Return the (X, Y) coordinate for the center point of the cell that contains the specified text.  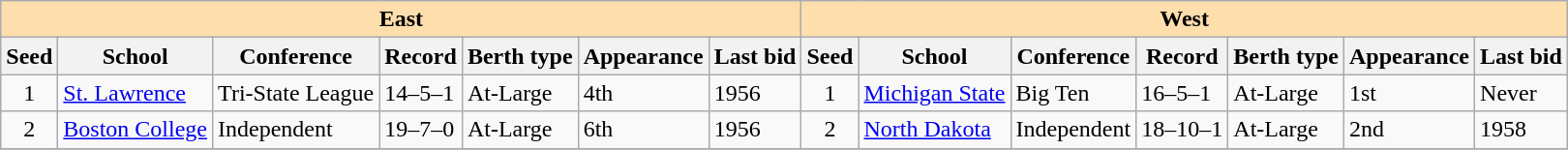
6th (643, 130)
2nd (1409, 130)
14–5–1 (421, 93)
19–7–0 (421, 130)
East (401, 19)
4th (643, 93)
St. Lawrence (136, 93)
1st (1409, 93)
West (1185, 19)
16–5–1 (1183, 93)
North Dakota (935, 130)
Michigan State (935, 93)
Never (1522, 93)
18–10–1 (1183, 130)
Tri-State League (296, 93)
Boston College (136, 130)
Big Ten (1073, 93)
1958 (1522, 130)
